Scan for the cell matching the given text and deliver its (X, Y) coordinate at center. 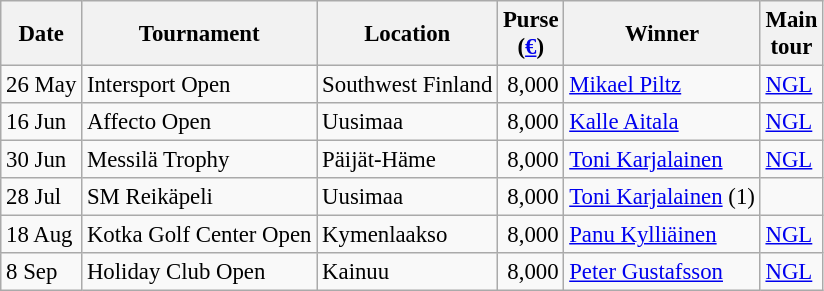
Southwest Finland (408, 85)
Kymenlaakso (408, 235)
Affecto Open (200, 122)
Toni Karjalainen (662, 160)
26 May (42, 85)
Winner (662, 34)
Toni Karjalainen (1) (662, 197)
30 Jun (42, 160)
Päijät-Häme (408, 160)
Location (408, 34)
16 Jun (42, 122)
Intersport Open (200, 85)
SM Reikäpeli (200, 197)
Panu Kylliäinen (662, 235)
Date (42, 34)
Kotka Golf Center Open (200, 235)
28 Jul (42, 197)
18 Aug (42, 235)
Tournament (200, 34)
Kalle Aitala (662, 122)
Mikael Piltz (662, 85)
Messilä Trophy (200, 160)
Maintour (792, 34)
Purse(€) (531, 34)
